Detect which cell encompasses the target text, then output its (x, y) center coordinate. 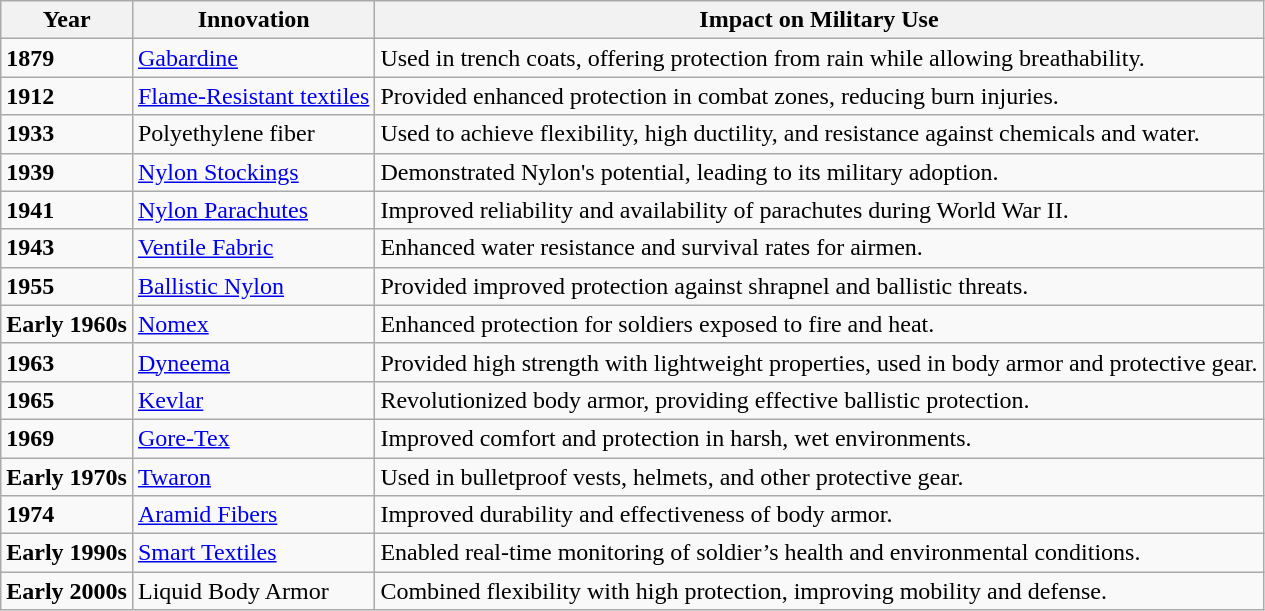
Innovation (253, 20)
Smart Textiles (253, 553)
1955 (67, 286)
Impact on Military Use (819, 20)
1974 (67, 515)
Nylon Parachutes (253, 210)
Year (67, 20)
1933 (67, 134)
Aramid Fibers (253, 515)
Enhanced protection for soldiers exposed to fire and heat. (819, 324)
1879 (67, 58)
1963 (67, 362)
1941 (67, 210)
Revolutionized body armor, providing effective ballistic protection. (819, 400)
Early 1960s (67, 324)
Enhanced water resistance and survival rates for airmen. (819, 248)
Gabardine (253, 58)
Demonstrated Nylon's potential, leading to its military adoption. (819, 172)
Ballistic Nylon (253, 286)
Improved durability and effectiveness of body armor. (819, 515)
Twaron (253, 477)
Flame-Resistant textiles (253, 96)
Combined flexibility with high protection, improving mobility and defense. (819, 591)
Early 1970s (67, 477)
1939 (67, 172)
Enabled real-time monitoring of soldier’s health and environmental conditions. (819, 553)
1912 (67, 96)
Provided improved protection against shrapnel and ballistic threats. (819, 286)
Used to achieve flexibility, high ductility, and resistance against chemicals and water. (819, 134)
Gore-Tex (253, 438)
Kevlar (253, 400)
Early 2000s (67, 591)
1969 (67, 438)
Provided high strength with lightweight properties, used in body armor and protective gear. (819, 362)
Improved comfort and protection in harsh, wet environments. (819, 438)
Improved reliability and availability of parachutes during World War II. (819, 210)
Dyneema (253, 362)
Nylon Stockings (253, 172)
1965 (67, 400)
Nomex (253, 324)
Used in trench coats, offering protection from rain while allowing breathability. (819, 58)
Provided enhanced protection in combat zones, reducing burn injuries. (819, 96)
Early 1990s (67, 553)
Used in bulletproof vests, helmets, and other protective gear. (819, 477)
Liquid Body Armor (253, 591)
1943 (67, 248)
Ventile Fabric (253, 248)
Polyethylene fiber (253, 134)
